Find where the given text appears and provide that cell's center as (X, Y) coordinate. 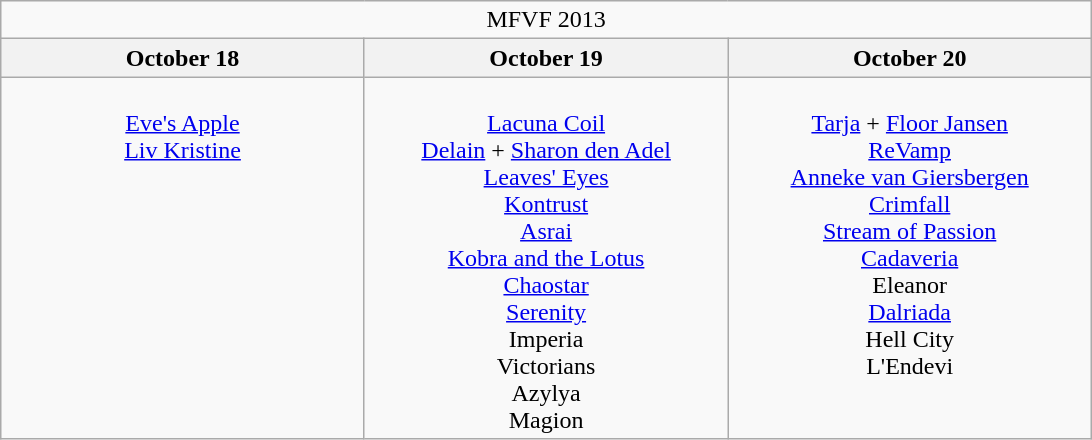
Tarja + Floor Jansen ReVamp Anneke van Giersbergen Crimfall Stream of Passion Cadaveria Eleanor Dalriada Hell City L'Endevi (910, 258)
Lacuna Coil Delain + Sharon den Adel Leaves' Eyes Kontrust Asrai Kobra and the Lotus Chaostar Serenity Imperia Victorians Azylya Magion (546, 258)
October 18 (183, 58)
Eve's Apple Liv Kristine (183, 258)
October 20 (910, 58)
October 19 (546, 58)
MFVF 2013 (546, 20)
